Output the (x, y) coordinate of the center of the cell containing the given text.  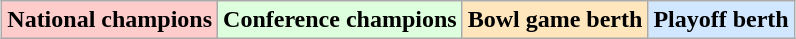
Conference champions (340, 20)
Playoff berth (721, 20)
Bowl game berth (555, 20)
National champions (110, 20)
